Search for the cell housing the specified text and yield its [x, y] center coordinate. 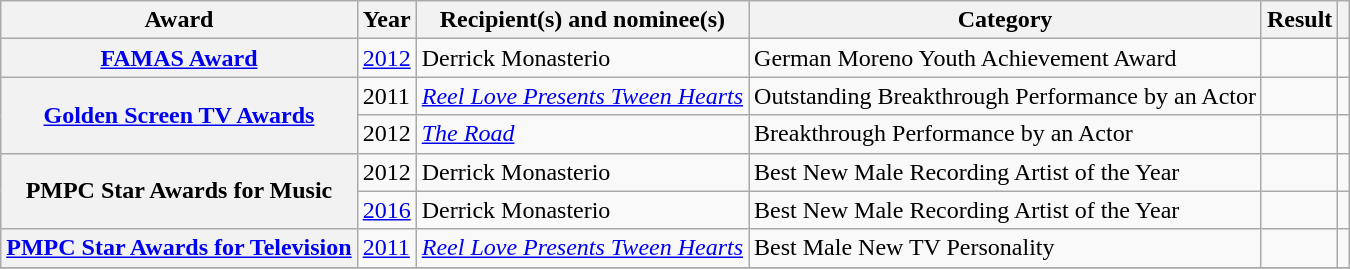
Golden Screen TV Awards [179, 115]
The Road [582, 134]
2016 [386, 210]
FAMAS Award [179, 58]
Year [386, 20]
Recipient(s) and nominee(s) [582, 20]
Outstanding Breakthrough Performance by an Actor [1006, 96]
Award [179, 20]
Result [1299, 20]
Best Male New TV Personality [1006, 248]
PMPC Star Awards for Music [179, 191]
Category [1006, 20]
German Moreno Youth Achievement Award [1006, 58]
PMPC Star Awards for Television [179, 248]
Breakthrough Performance by an Actor [1006, 134]
